Return [X, Y] of the center of cell containing provided text 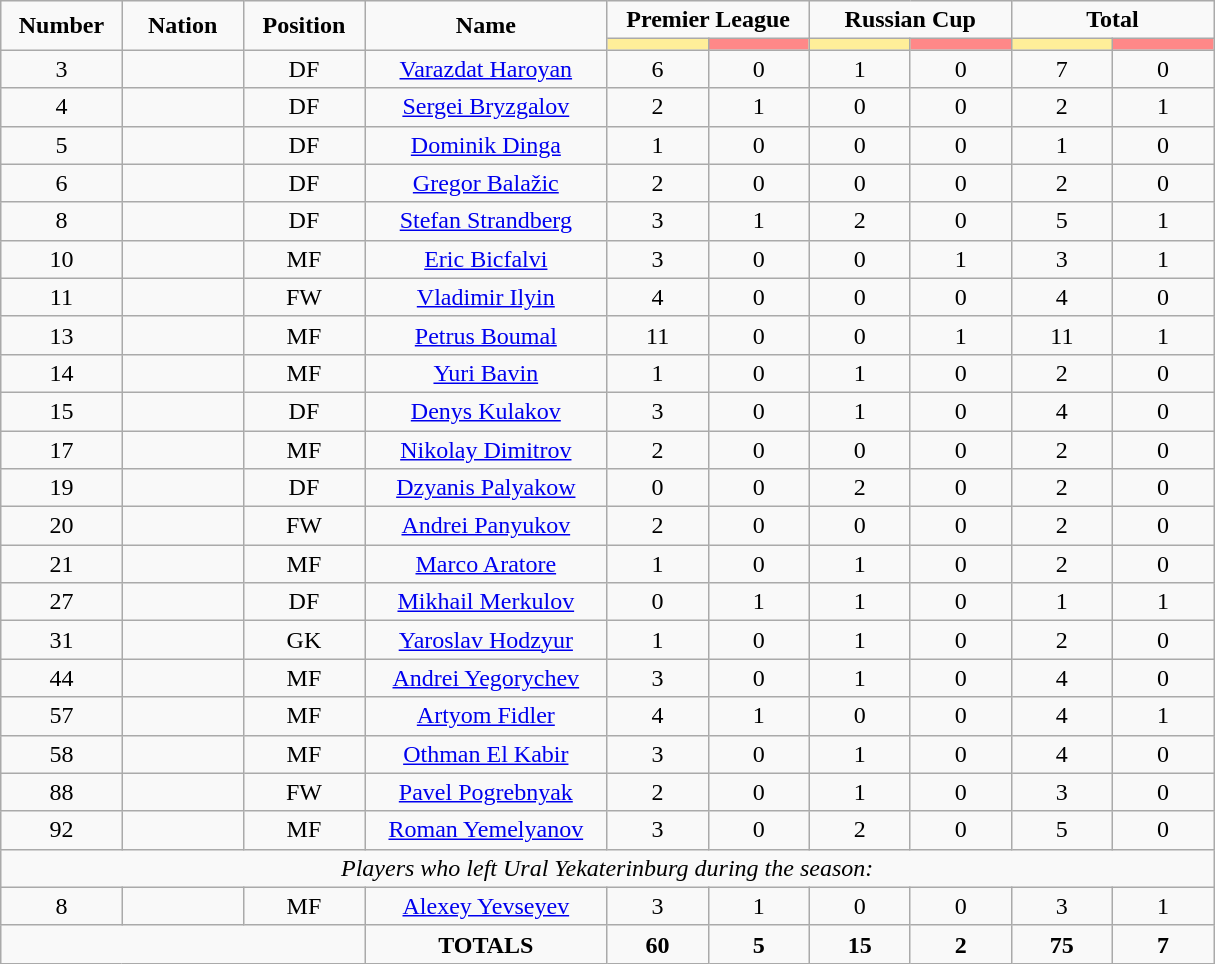
Players who left Ural Yekaterinburg during the season: [608, 868]
Russian Cup [910, 20]
Vladimir Ilyin [486, 297]
57 [62, 716]
13 [62, 335]
14 [62, 373]
Andrei Panyukov [486, 526]
TOTALS [486, 944]
Nation [182, 26]
92 [62, 830]
Alexey Yevseyev [486, 906]
75 [1062, 944]
27 [62, 602]
Roman Yemelyanov [486, 830]
Varazdat Haroyan [486, 69]
Artyom Fidler [486, 716]
Petrus Boumal [486, 335]
Position [304, 26]
Yaroslav Hodzyur [486, 640]
Total [1112, 20]
Stefan Strandberg [486, 221]
Sergei Bryzgalov [486, 107]
GK [304, 640]
Number [62, 26]
Marco Aratore [486, 564]
58 [62, 754]
Name [486, 26]
60 [658, 944]
Pavel Pogrebnyak [486, 792]
17 [62, 449]
19 [62, 488]
88 [62, 792]
Nikolay Dimitrov [486, 449]
20 [62, 526]
Gregor Balažic [486, 183]
Yuri Bavin [486, 373]
21 [62, 564]
Premier League [708, 20]
44 [62, 678]
Eric Bicfalvi [486, 259]
Mikhail Merkulov [486, 602]
Andrei Yegorychev [486, 678]
31 [62, 640]
Denys Kulakov [486, 411]
Othman El Kabir [486, 754]
Dzyanis Palyakow [486, 488]
10 [62, 259]
Dominik Dinga [486, 145]
